Provide the (x, y) coordinate of the cell's center where the given text is located.  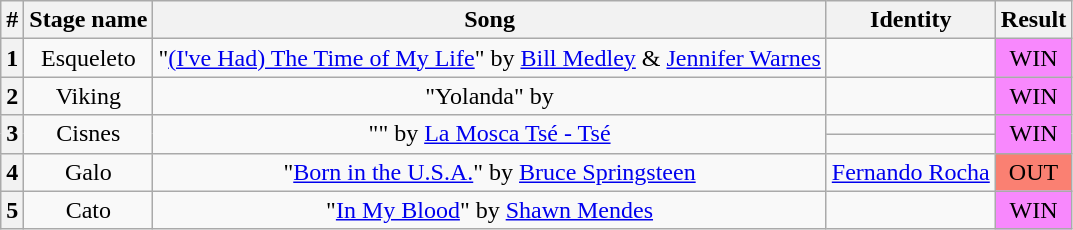
Galo (88, 172)
5 (12, 210)
Result (1033, 20)
"Yolanda" by (490, 96)
Stage name (88, 20)
# (12, 20)
OUT (1033, 172)
Fernando Rocha (910, 172)
Identity (910, 20)
"In My Blood" by Shawn Mendes (490, 210)
Cato (88, 210)
Esqueleto (88, 58)
"" by La Mosca Tsé - Tsé (490, 134)
4 (12, 172)
Cisnes (88, 134)
3 (12, 134)
1 (12, 58)
2 (12, 96)
"Born in the U.S.A." by Bruce Springsteen (490, 172)
Viking (88, 96)
Song (490, 20)
"(I've Had) The Time of My Life" by Bill Medley & Jennifer Warnes (490, 58)
